Search for the cell housing the specified text and yield its [x, y] center coordinate. 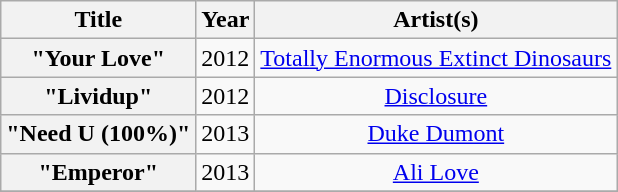
Year [226, 20]
Title [98, 20]
Duke Dumont [436, 134]
"Lividup" [98, 96]
Disclosure [436, 96]
"Need U (100%)" [98, 134]
Ali Love [436, 172]
Totally Enormous Extinct Dinosaurs [436, 58]
Artist(s) [436, 20]
"Your Love" [98, 58]
"Emperor" [98, 172]
